Scan for the cell matching the given text and deliver its [x, y] coordinate at center. 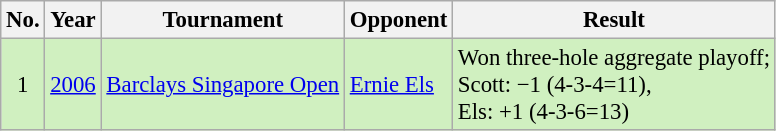
Tournament [222, 20]
1 [23, 85]
Won three-hole aggregate playoff;Scott: −1 (4-3-4=11),Els: +1 (4-3-6=13) [614, 85]
Year [73, 20]
Barclays Singapore Open [222, 85]
No. [23, 20]
Ernie Els [398, 85]
Result [614, 20]
2006 [73, 85]
Opponent [398, 20]
